Pinpoint the cell where the given text exists, returning its (x, y) midpoint coordinate. 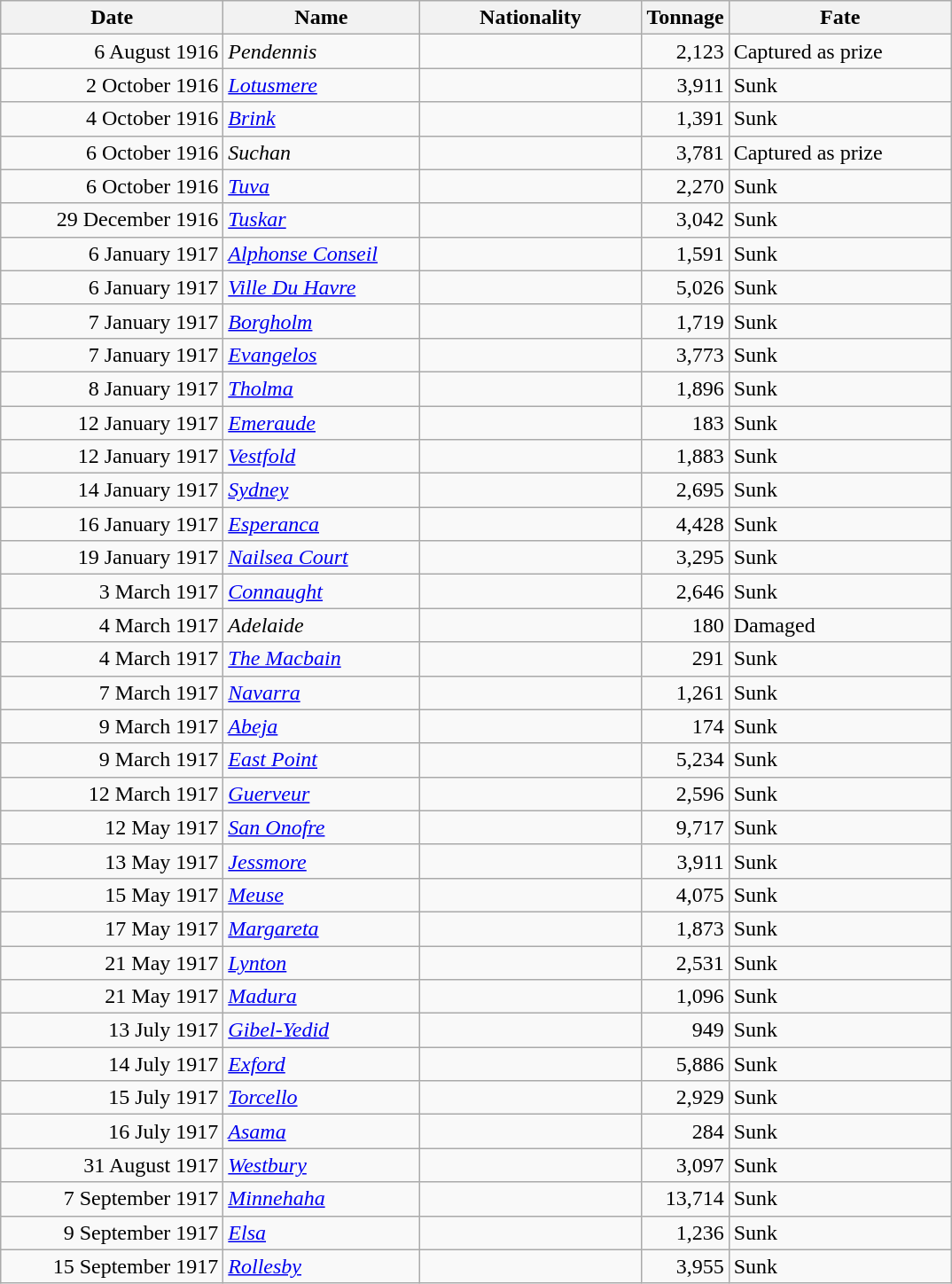
14 July 1917 (112, 1064)
Lynton (321, 962)
1,261 (685, 693)
3,295 (685, 558)
5,886 (685, 1064)
1,391 (685, 119)
15 September 1917 (112, 1266)
Lotusmere (321, 85)
8 January 1917 (112, 388)
Rollesby (321, 1266)
183 (685, 423)
13,714 (685, 1199)
Ville Du Havre (321, 287)
Connaught (321, 591)
4,428 (685, 524)
Adelaide (321, 625)
13 July 1917 (112, 1030)
Brink (321, 119)
Tuva (321, 186)
Abeja (321, 726)
Date (112, 18)
4 October 1916 (112, 119)
Pendennis (321, 51)
Nationality (530, 18)
1,883 (685, 457)
Esperanca (321, 524)
Margareta (321, 928)
3,781 (685, 153)
Alphonse Conseil (321, 254)
180 (685, 625)
East Point (321, 760)
2,596 (685, 794)
17 May 1917 (112, 928)
Madura (321, 997)
San Onofre (321, 827)
9 September 1917 (112, 1233)
2,123 (685, 51)
14 January 1917 (112, 490)
2 October 1916 (112, 85)
Guerveur (321, 794)
Nailsea Court (321, 558)
29 December 1916 (112, 220)
16 January 1917 (112, 524)
Sydney (321, 490)
31 August 1917 (112, 1165)
15 July 1917 (112, 1098)
12 March 1917 (112, 794)
1,096 (685, 997)
12 May 1917 (112, 827)
2,270 (685, 186)
13 May 1917 (112, 861)
Emeraude (321, 423)
2,531 (685, 962)
2,646 (685, 591)
The Macbain (321, 659)
Meuse (321, 895)
1,719 (685, 321)
7 September 1917 (112, 1199)
Tholma (321, 388)
Name (321, 18)
6 August 1916 (112, 51)
Tonnage (685, 18)
1,896 (685, 388)
Westbury (321, 1165)
Minnehaha (321, 1199)
19 January 1917 (112, 558)
2,929 (685, 1098)
Asama (321, 1131)
7 March 1917 (112, 693)
Damaged (840, 625)
Torcello (321, 1098)
Vestfold (321, 457)
5,234 (685, 760)
Borgholm (321, 321)
3 March 1917 (112, 591)
Elsa (321, 1233)
16 July 1917 (112, 1131)
4,075 (685, 895)
3,955 (685, 1266)
Tuskar (321, 220)
291 (685, 659)
284 (685, 1131)
9,717 (685, 827)
15 May 1917 (112, 895)
3,042 (685, 220)
3,773 (685, 355)
Fate (840, 18)
Gibel-Yedid (321, 1030)
Navarra (321, 693)
949 (685, 1030)
1,873 (685, 928)
5,026 (685, 287)
Suchan (321, 153)
Exford (321, 1064)
1,591 (685, 254)
2,695 (685, 490)
174 (685, 726)
3,097 (685, 1165)
Evangelos (321, 355)
1,236 (685, 1233)
Jessmore (321, 861)
